From the cell containing the given text, extract its center point as (X, Y) coordinate. 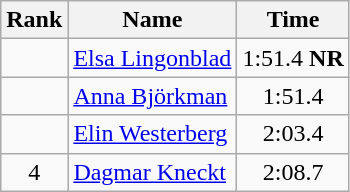
Rank (34, 20)
2:08.7 (293, 172)
4 (34, 172)
1:51.4 NR (293, 58)
Dagmar Kneckt (152, 172)
Elsa Lingonblad (152, 58)
1:51.4 (293, 96)
Name (152, 20)
Anna Björkman (152, 96)
Elin Westerberg (152, 134)
Time (293, 20)
2:03.4 (293, 134)
